Identify which cell holds the provided text, then report its (X, Y) central coordinate. 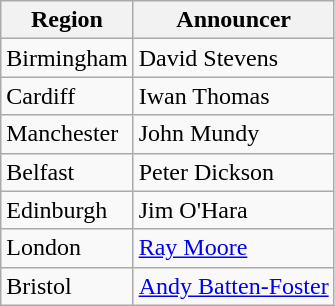
Andy Batten-Foster (234, 286)
Bristol (67, 286)
London (67, 248)
Iwan Thomas (234, 96)
John Mundy (234, 134)
Edinburgh (67, 210)
Ray Moore (234, 248)
Jim O'Hara (234, 210)
Birmingham (67, 58)
Manchester (67, 134)
Peter Dickson (234, 172)
Belfast (67, 172)
Announcer (234, 20)
Region (67, 20)
Cardiff (67, 96)
David Stevens (234, 58)
